Detect which cell encompasses the target text, then output its (X, Y) center coordinate. 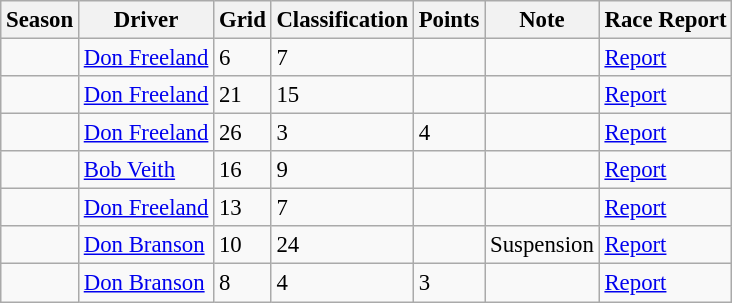
Grid (242, 20)
16 (242, 170)
Race Report (666, 20)
Points (448, 20)
Note (542, 20)
Season (40, 20)
9 (342, 170)
Suspension (542, 245)
6 (242, 58)
Classification (342, 20)
8 (242, 283)
10 (242, 245)
Driver (146, 20)
26 (242, 133)
13 (242, 208)
21 (242, 95)
24 (342, 245)
15 (342, 95)
Bob Veith (146, 170)
